Provide the [x, y] coordinate of the cell's center where the given text is located.  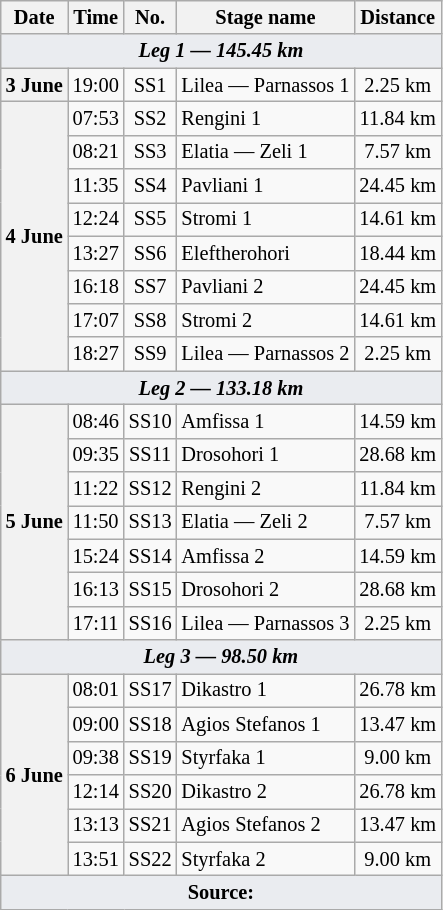
SS18 [150, 724]
Pavliani 1 [265, 186]
Drosohori 2 [265, 589]
19:00 [96, 85]
17:07 [96, 320]
Amfissa 2 [265, 556]
08:46 [96, 421]
Stromi 1 [265, 219]
SS11 [150, 455]
Agios Stefanos 2 [265, 825]
16:18 [96, 287]
07:53 [96, 118]
SS10 [150, 421]
Leg 1 — 145.45 km [221, 51]
09:35 [96, 455]
4 June [34, 236]
Dikastro 1 [265, 690]
SS22 [150, 859]
SS3 [150, 152]
13:27 [96, 253]
Eleftherohori [265, 253]
Amfissa 1 [265, 421]
18:27 [96, 354]
Leg 3 — 98.50 km [221, 657]
09:38 [96, 758]
11:22 [96, 489]
Rengini 2 [265, 489]
Distance [398, 17]
SS17 [150, 690]
09:00 [96, 724]
Source: [221, 892]
Elatia — Zeli 2 [265, 522]
SS6 [150, 253]
SS16 [150, 623]
SS14 [150, 556]
6 June [34, 774]
SS7 [150, 287]
Styrfaka 2 [265, 859]
3 June [34, 85]
15:24 [96, 556]
Dikastro 2 [265, 791]
SS13 [150, 522]
Stage name [265, 17]
SS5 [150, 219]
Rengini 1 [265, 118]
18.44 km [398, 253]
Lilea — Parnassos 3 [265, 623]
SS1 [150, 85]
SS2 [150, 118]
13:13 [96, 825]
11:50 [96, 522]
Elatia — Zeli 1 [265, 152]
5 June [34, 522]
16:13 [96, 589]
Agios Stefanos 1 [265, 724]
SS9 [150, 354]
SS20 [150, 791]
Drosohori 1 [265, 455]
11:35 [96, 186]
13:51 [96, 859]
SS21 [150, 825]
08:21 [96, 152]
Lilea — Parnassos 1 [265, 85]
No. [150, 17]
Lilea — Parnassos 2 [265, 354]
SS4 [150, 186]
SS19 [150, 758]
08:01 [96, 690]
Styrfaka 1 [265, 758]
17:11 [96, 623]
Leg 2 — 133.18 km [221, 388]
Pavliani 2 [265, 287]
SS15 [150, 589]
Stromi 2 [265, 320]
Date [34, 17]
12:24 [96, 219]
12:14 [96, 791]
SS8 [150, 320]
Time [96, 17]
SS12 [150, 489]
